Capture the cell that displays the provided text and extract its [x, y] central coordinate. 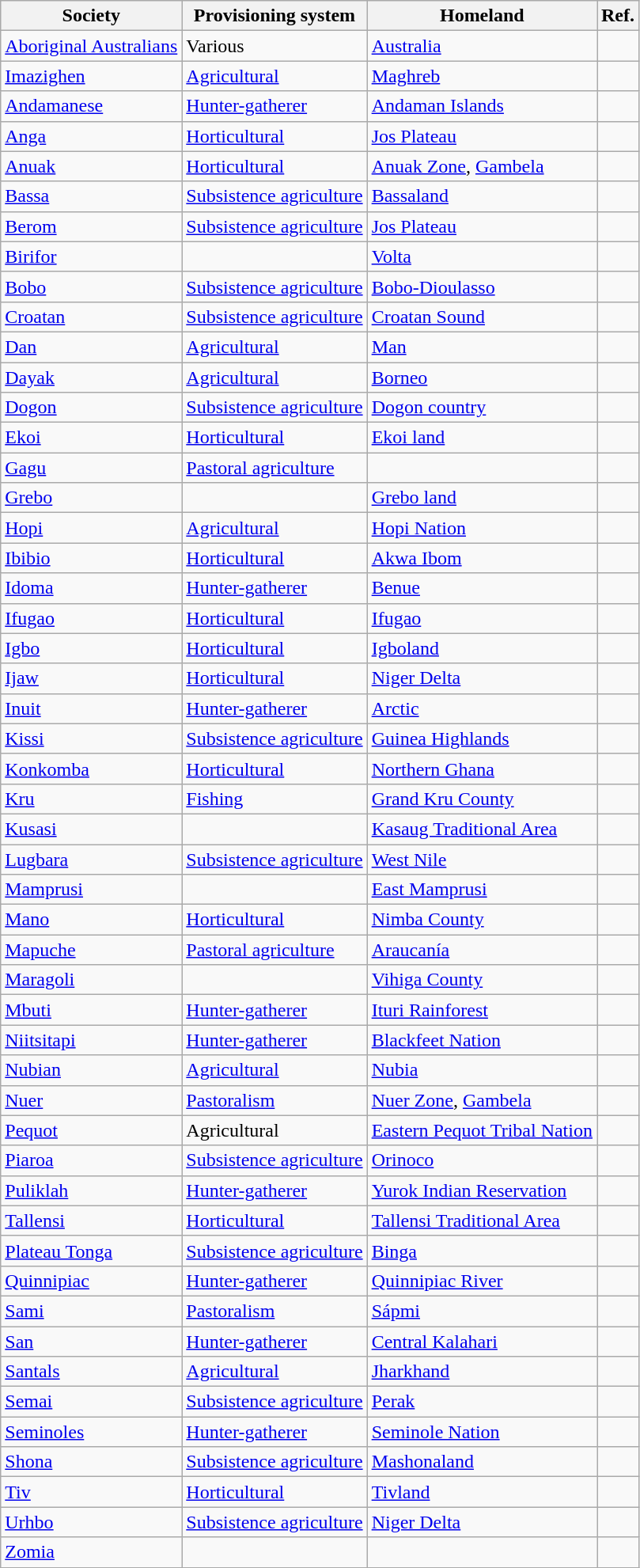
Andaman Islands [482, 106]
Hopi Nation [482, 528]
Anuak [92, 166]
Anga [92, 136]
Sami [92, 1311]
Kru [92, 799]
East Mamprusi [482, 890]
Maghreb [482, 76]
Seminole Nation [482, 1432]
Tallensi Traditional Area [482, 1221]
Kasaug Traditional Area [482, 829]
Man [482, 347]
Mano [92, 920]
Semai [92, 1402]
Mashonaland [482, 1462]
Ijaw [92, 678]
Konkomba [92, 769]
Kissi [92, 738]
Piaroa [92, 1160]
Anuak Zone, Gambela [482, 166]
Shona [92, 1462]
Niitsitapi [92, 1040]
Borneo [482, 378]
Plateau Tonga [92, 1251]
Jharkhand [482, 1372]
Bobo [92, 287]
Nubian [92, 1070]
Grebo land [482, 498]
Ref. [617, 16]
Ekoi land [482, 438]
Akwa Ibom [482, 558]
Perak [482, 1402]
Various [275, 46]
Santals [92, 1372]
Vihiga County [482, 980]
Igboland [482, 648]
Bobo-Dioulasso [482, 287]
Pequot [92, 1130]
San [92, 1342]
Arctic [482, 708]
Croatan [92, 317]
Northern Ghana [482, 769]
Homeland [482, 16]
Igbo [92, 648]
Inuit [92, 708]
Tiv [92, 1492]
Dogon [92, 408]
Binga [482, 1251]
Sápmi [482, 1311]
Andamanese [92, 106]
Yurok Indian Reservation [482, 1190]
Lugbara [92, 859]
Quinnipiac River [482, 1281]
Dayak [92, 378]
Nimba County [482, 920]
Grand Kru County [482, 799]
Central Kalahari [482, 1342]
Nubia [482, 1070]
Imazighen [92, 76]
Dogon country [482, 408]
Maragoli [92, 980]
Bassa [92, 196]
Mbuti [92, 1010]
Provisioning system [275, 16]
Nuer [92, 1100]
Dan [92, 347]
Urhbo [92, 1522]
Volta [482, 256]
Benue [482, 588]
Ibibio [92, 558]
Fishing [275, 799]
Birifor [92, 256]
Quinnipiac [92, 1281]
Bassaland [482, 196]
Puliklah [92, 1190]
Kusasi [92, 829]
Tivland [482, 1492]
Croatan Sound [482, 317]
Ekoi [92, 438]
West Nile [482, 859]
Eastern Pequot Tribal Nation [482, 1130]
Society [92, 16]
Seminoles [92, 1432]
Mamprusi [92, 890]
Nuer Zone, Gambela [482, 1100]
Australia [482, 46]
Gagu [92, 468]
Aboriginal Australians [92, 46]
Zomia [92, 1552]
Grebo [92, 498]
Blackfeet Nation [482, 1040]
Idoma [92, 588]
Hopi [92, 528]
Mapuche [92, 950]
Orinoco [482, 1160]
Ituri Rainforest [482, 1010]
Guinea Highlands [482, 738]
Araucanía [482, 950]
Berom [92, 226]
Tallensi [92, 1221]
